From the cell containing the given text, extract its center point as (X, Y) coordinate. 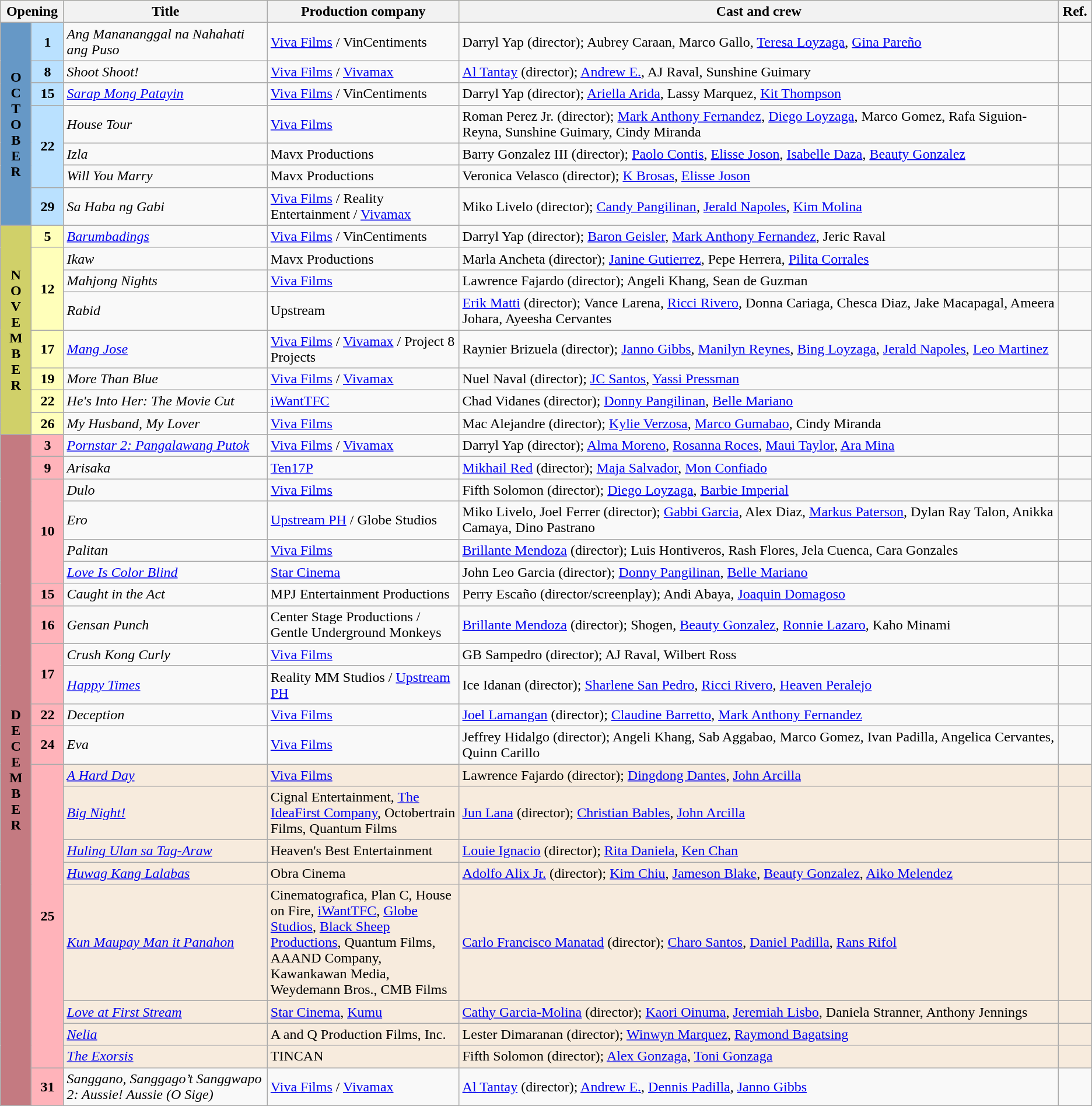
5 (48, 236)
Rabid (166, 310)
Love at First Stream (166, 1012)
Sanggano, Sanggago’t Sanggwapo 2: Aussie! Aussie (O Sige) (166, 1086)
8 (48, 72)
3 (48, 446)
Mang Jose (166, 349)
Barumbadings (166, 236)
1 (48, 42)
Joel Lamangan (director); Claudine Barretto, Mark Anthony Fernandez (758, 715)
Palitan (166, 550)
9 (48, 468)
Adolfo Alix Jr. (director); Kim Chiu, Jameson Blake, Beauty Gonzalez, Aiko Melendez (758, 873)
Nuel Naval (director); JC Santos, Yassi Pressman (758, 379)
Mikhail Red (director); Maja Salvador, Mon Confiado (758, 468)
Heaven's Best Entertainment (363, 851)
Ref. (1074, 12)
Al Tantay (director); Andrew E., Dennis Padilla, Janno Gibbs (758, 1086)
DECEMBER (16, 770)
MPJ Entertainment Productions (363, 594)
Jeffrey Hidalgo (director); Angeli Khang, Sab Aggabao, Marco Gomez, Ivan Padilla, Angelica Cervantes, Quinn Carillo (758, 744)
Eva (166, 744)
Jun Lana (director); Christian Bables, John Arcilla (758, 813)
Arisaka (166, 468)
16 (48, 624)
Raynier Brizuela (director); Janno Gibbs, Manilyn Reynes, Bing Loyzaga, Jerald Napoles, Leo Martinez (758, 349)
Production company (363, 12)
Star Cinema, Kumu (363, 1012)
Marla Ancheta (director); Janine Gutierrez, Pepe Herrera, Pilita Corrales (758, 258)
Fifth Solomon (director); Alex Gonzaga, Toni Gonzaga (758, 1056)
Pornstar 2: Pangalawang Putok (166, 446)
Crush Kong Curly (166, 654)
Ang Manananggal na Nahahati ang Puso (166, 42)
19 (48, 379)
Roman Perez Jr. (director); Mark Anthony Fernandez, Diego Loyzaga, Marco Gomez, Rafa Siguion-Reyna, Sunshine Guimary, Cindy Miranda (758, 124)
Cathy Garcia-Molina (director); Kaori Oinuma, Jeremiah Lisbo, Daniela Stranner, Anthony Jennings (758, 1012)
Lester Dimaranan (director); Winwyn Marquez, Raymond Bagatsing (758, 1034)
Lawrence Fajardo (director); Dingdong Dantes, John Arcilla (758, 775)
Al Tantay (director); Andrew E., AJ Raval, Sunshine Guimary (758, 72)
Upstream (363, 310)
31 (48, 1086)
Ikaw (166, 258)
Obra Cinema (363, 873)
GB Sampedro (director); AJ Raval, Wilbert Ross (758, 654)
Miko Livelo, Joel Ferrer (director); Gabbi Garcia, Alex Diaz, Markus Paterson, Dylan Ray Talon, Anikka Camaya, Dino Pastrano (758, 520)
Brillante Mendoza (director); Luis Hontiveros, Rash Flores, Jela Cuenca, Cara Gonzales (758, 550)
Perry Escaño (director/screenplay); Andi Abaya, Joaquin Domagoso (758, 594)
Huling Ulan sa Tag-Araw (166, 851)
Miko Livelo (director); Candy Pangilinan, Jerald Napoles, Kim Molina (758, 206)
Sarap Mong Patayin (166, 94)
Ero (166, 520)
25 (48, 916)
Fifth Solomon (director); Diego Loyzaga, Barbie Imperial (758, 490)
Cignal Entertainment, The IdeaFirst Company, Octobertrain Films, Quantum Films (363, 813)
The Exorsis (166, 1056)
24 (48, 744)
TINCAN (363, 1056)
Lawrence Fajardo (director); Angeli Khang, Sean de Guzman (758, 281)
Brillante Mendoza (director); Shogen, Beauty Gonzalez, Ronnie Lazaro, Kaho Minami (758, 624)
A Hard Day (166, 775)
Will You Marry (166, 176)
Veronica Velasco (director); K Brosas, Elisse Joson (758, 176)
Ice Idanan (director); Sharlene San Pedro, Ricci Rivero, Heaven Peralejo (758, 685)
Darryl Yap (director); Aubrey Caraan, Marco Gallo, Teresa Loyzaga, Gina Pareño (758, 42)
Mac Alejandre (director); Kylie Verzosa, Marco Gumabao, Cindy Miranda (758, 423)
Nelia (166, 1034)
Gensan Punch (166, 624)
Viva Films / Vivamax / Project 8 Projects (363, 349)
Darryl Yap (director); Baron Geisler, Mark Anthony Fernandez, Jeric Raval (758, 236)
Center Stage Productions / Gentle Underground Monkeys (363, 624)
Mahjong Nights (166, 281)
Chad Vidanes (director); Donny Pangilinan, Belle Mariano (758, 401)
He's Into Her: The Movie Cut (166, 401)
Sa Haba ng Gabi (166, 206)
Kun Maupay Man it Panahon (166, 943)
Caught in the Act (166, 594)
Darryl Yap (director); Alma Moreno, Rosanna Roces, Maui Taylor, Ara Mina (758, 446)
Erik Matti (director); Vance Larena, Ricci Rivero, Donna Cariaga, Chesca Diaz, Jake Macapagal, Ameera Johara, Ayeesha Cervantes (758, 310)
OCTOBER (16, 124)
Star Cinema (363, 572)
Carlo Francisco Manatad (director); Charo Santos, Daniel Padilla, Rans Rifol (758, 943)
10 (48, 531)
My Husband, My Lover (166, 423)
Huwag Kang Lalabas (166, 873)
29 (48, 206)
John Leo Garcia (director); Donny Pangilinan, Belle Mariano (758, 572)
iWantTFC (363, 401)
Ten17P (363, 468)
12 (48, 288)
Dulo (166, 490)
Opening (32, 12)
Louie Ignacio (director); Rita Daniela, Ken Chan (758, 851)
A and Q Production Films, Inc. (363, 1034)
Big Night! (166, 813)
Cast and crew (758, 12)
Darryl Yap (director); Ariella Arida, Lassy Marquez, Kit Thompson (758, 94)
Barry Gonzalez III (director); Paolo Contis, Elisse Joson, Isabelle Daza, Beauty Gonzalez (758, 154)
Deception (166, 715)
26 (48, 423)
Title (166, 12)
Viva Films / Reality Entertainment / Vivamax (363, 206)
More Than Blue (166, 379)
Shoot Shoot! (166, 72)
House Tour (166, 124)
Upstream PH / Globe Studios (363, 520)
Love Is Color Blind (166, 572)
NOVEMBER (16, 330)
Izla (166, 154)
Reality MM Studios / Upstream PH (363, 685)
Happy Times (166, 685)
